Extract the [x, y] coordinate from the center of the cell holding the provided text.  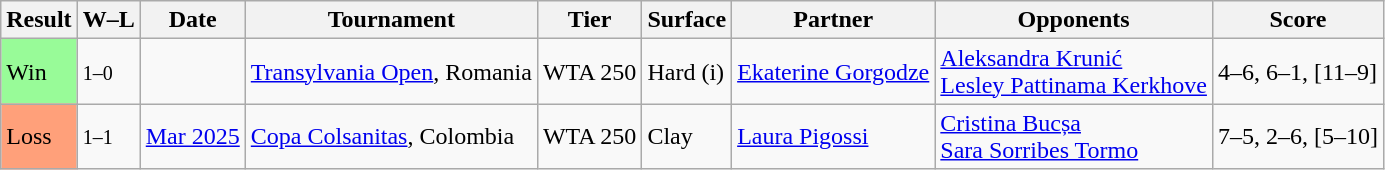
Win [39, 72]
Cristina Bucșa Sara Sorribes Tormo [1074, 136]
Result [39, 20]
Ekaterine Gorgodze [834, 72]
Aleksandra Krunić Lesley Pattinama Kerkhove [1074, 72]
Transylvania Open, Romania [391, 72]
Partner [834, 20]
4–6, 6–1, [11–9] [1298, 72]
Tier [589, 20]
Opponents [1074, 20]
Mar 2025 [192, 136]
Laura Pigossi [834, 136]
1–0 [108, 72]
Hard (i) [687, 72]
Surface [687, 20]
Date [192, 20]
1–1 [108, 136]
7–5, 2–6, [5–10] [1298, 136]
W–L [108, 20]
Clay [687, 136]
Score [1298, 20]
Copa Colsanitas, Colombia [391, 136]
Tournament [391, 20]
Loss [39, 136]
